Extract the (x, y) coordinate from the center of the cell holding the provided text.  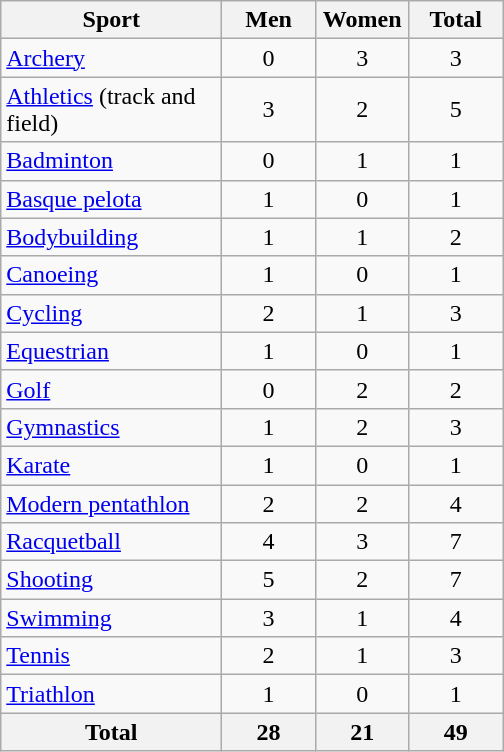
Badminton (112, 161)
Archery (112, 58)
Karate (112, 465)
Equestrian (112, 351)
Swimming (112, 618)
21 (362, 732)
Racquetball (112, 542)
49 (456, 732)
Sport (112, 20)
Golf (112, 389)
Cycling (112, 313)
Canoeing (112, 275)
Women (362, 20)
Men (269, 20)
Bodybuilding (112, 237)
Tennis (112, 656)
28 (269, 732)
Triathlon (112, 694)
Shooting (112, 580)
Basque pelota (112, 199)
Athletics (track and field) (112, 110)
Modern pentathlon (112, 503)
Gymnastics (112, 427)
